Capture the cell that displays the provided text and extract its (X, Y) central coordinate. 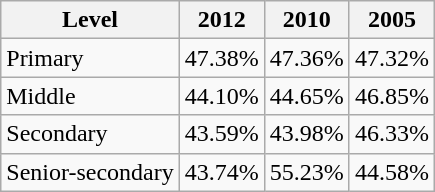
2010 (306, 20)
47.32% (392, 58)
Secondary (90, 134)
2005 (392, 20)
46.33% (392, 134)
44.58% (392, 172)
Middle (90, 96)
Senior-secondary (90, 172)
Level (90, 20)
47.36% (306, 58)
44.65% (306, 96)
47.38% (222, 58)
Primary (90, 58)
44.10% (222, 96)
43.98% (306, 134)
2012 (222, 20)
46.85% (392, 96)
43.59% (222, 134)
43.74% (222, 172)
55.23% (306, 172)
